Provide the [x, y] coordinate of the cell's center where the given text is located.  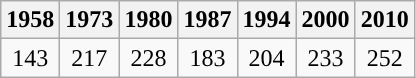
228 [148, 58]
2000 [326, 20]
1973 [90, 20]
143 [30, 58]
1987 [208, 20]
2010 [384, 20]
204 [266, 58]
183 [208, 58]
252 [384, 58]
1980 [148, 20]
1994 [266, 20]
217 [90, 58]
233 [326, 58]
1958 [30, 20]
